Determine the [X, Y] coordinate at the center of the cell enclosing the given text.  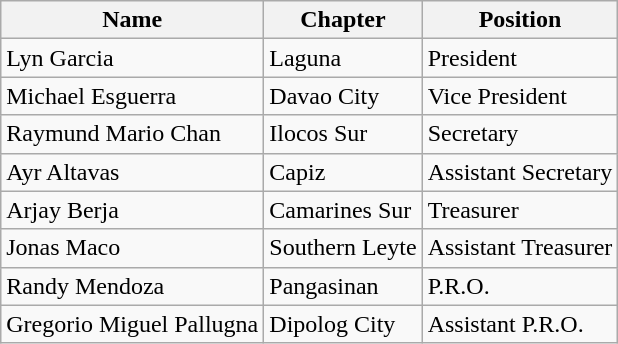
Dipolog City [343, 324]
Raymund Mario Chan [132, 134]
Assistant P.R.O. [520, 324]
Name [132, 20]
Assistant Secretary [520, 172]
Southern Leyte [343, 248]
Assistant Treasurer [520, 248]
Ayr Altavas [132, 172]
Michael Esguerra [132, 96]
Position [520, 20]
Secretary [520, 134]
P.R.O. [520, 286]
Camarines Sur [343, 210]
Gregorio Miguel Pallugna [132, 324]
Arjay Berja [132, 210]
Randy Mendoza [132, 286]
Lyn Garcia [132, 58]
Davao City [343, 96]
President [520, 58]
Jonas Maco [132, 248]
Vice President [520, 96]
Treasurer [520, 210]
Ilocos Sur [343, 134]
Laguna [343, 58]
Pangasinan [343, 286]
Capiz [343, 172]
Chapter [343, 20]
